Determine the (X, Y) coordinate at the center of the cell enclosing the given text.  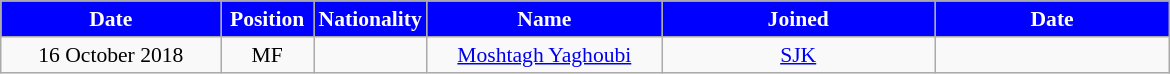
Nationality (370, 19)
16 October 2018 (111, 55)
Moshtagh Yaghoubi (544, 55)
MF (268, 55)
Joined (798, 19)
Name (544, 19)
SJK (798, 55)
Position (268, 19)
